Return the [X, Y] coordinate for the center point of the cell that contains the specified text.  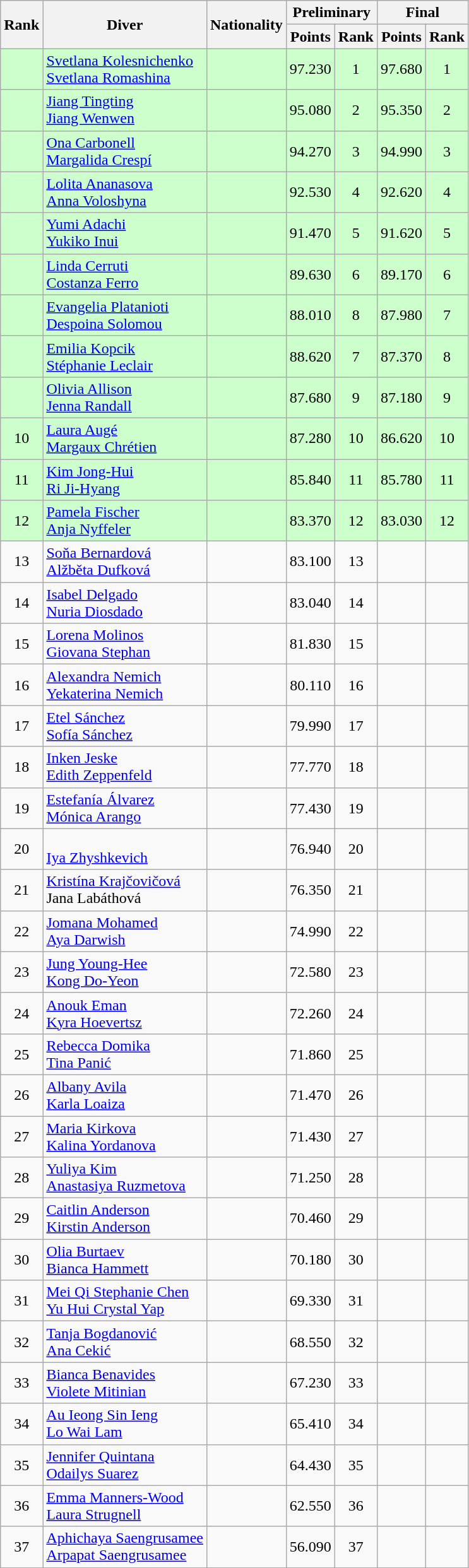
87.280 [311, 438]
Laura AugéMargaux Chrétien [125, 438]
Alexandra NemichYekaterina Nemich [125, 685]
72.580 [311, 972]
76.940 [311, 849]
91.620 [401, 233]
Yumi AdachiYukiko Inui [125, 233]
Iya Zhyshkevich [125, 849]
Maria KirkovaKalina Yordanova [125, 1136]
Estefanía ÁlvarezMónica Arango [125, 808]
Diver [125, 25]
Nationality [246, 25]
88.620 [311, 356]
92.620 [401, 192]
81.830 [311, 644]
Kristína KrajčovičováJana Labáthová [125, 890]
62.550 [311, 1506]
71.430 [311, 1136]
Preliminary [331, 13]
69.330 [311, 1301]
87.980 [401, 315]
Jennifer QuintanaOdailys Suarez [125, 1465]
97.680 [401, 69]
65.410 [311, 1424]
85.780 [401, 480]
Au Ieong Sin IengLo Wai Lam [125, 1424]
88.010 [311, 315]
Caitlin AndersonKirstin Anderson [125, 1219]
86.620 [401, 438]
87.180 [401, 398]
Pamela FischerAnja Nyffeler [125, 521]
56.090 [311, 1547]
83.040 [311, 603]
95.350 [401, 110]
Soňa BernardováAlžběta Dufková [125, 562]
89.630 [311, 274]
67.230 [311, 1383]
Evangelia PlataniotiDespoina Solomou [125, 315]
Jiang TingtingJiang Wenwen [125, 110]
74.990 [311, 931]
87.680 [311, 398]
97.230 [311, 69]
Jomana MohamedAya Darwish [125, 931]
71.250 [311, 1177]
71.470 [311, 1095]
Svetlana KolesnichenkoSvetlana Romashina [125, 69]
77.770 [311, 767]
Bianca BenavidesViolete Mitinian [125, 1383]
Yuliya KimAnastasiya Ruzmetova [125, 1177]
83.370 [311, 521]
68.550 [311, 1341]
Jung Young-HeeKong Do-Yeon [125, 972]
Rebecca DomikaTina Panić [125, 1054]
Aphichaya SaengrusameeArpapat Saengrusamee [125, 1547]
Final [422, 13]
83.030 [401, 521]
95.080 [311, 110]
92.530 [311, 192]
70.460 [311, 1219]
79.990 [311, 726]
64.430 [311, 1465]
77.430 [311, 808]
87.370 [401, 356]
Tanja BogdanovićAna Cekić [125, 1341]
Anouk EmanKyra Hoevertsz [125, 1013]
85.840 [311, 480]
Albany AvilaKarla Loaiza [125, 1095]
Isabel DelgadoNuria Diosdado [125, 603]
Emma Manners-WoodLaura Strugnell [125, 1506]
Olivia AllisonJenna Randall [125, 398]
89.170 [401, 274]
Kim Jong-HuiRi Ji-Hyang [125, 480]
Olia BurtaevBianca Hammett [125, 1259]
Lolita AnanasovaAnna Voloshyna [125, 192]
70.180 [311, 1259]
Lorena MolinosGiovana Stephan [125, 644]
83.100 [311, 562]
71.860 [311, 1054]
80.110 [311, 685]
Ona CarbonellMargalida Crespí [125, 151]
91.470 [311, 233]
94.990 [401, 151]
76.350 [311, 890]
Emilia KopcikStéphanie Leclair [125, 356]
Linda CerrutiCostanza Ferro [125, 274]
Inken JeskeEdith Zeppenfeld [125, 767]
Etel SánchezSofía Sánchez [125, 726]
72.260 [311, 1013]
Mei Qi Stephanie ChenYu Hui Crystal Yap [125, 1301]
94.270 [311, 151]
